For the text-containing cell, return its midpoint in [X, Y] coordinate format. 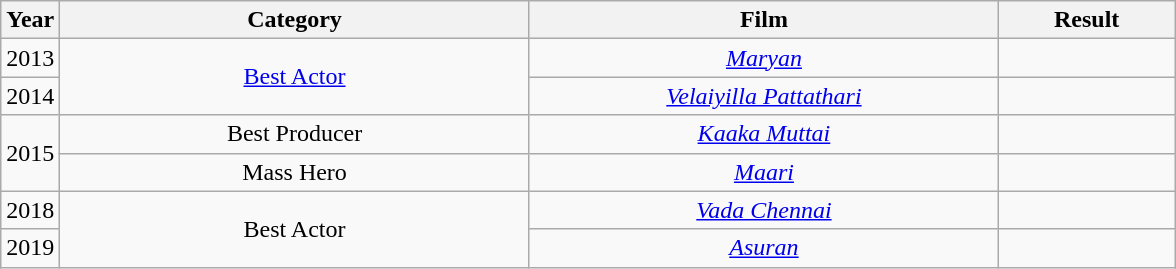
2019 [30, 248]
Vada Chennai [764, 210]
Velaiyilla Pattathari [764, 96]
Year [30, 20]
Maari [764, 172]
Film [764, 20]
Kaaka Muttai [764, 134]
2013 [30, 58]
Best Producer [294, 134]
Mass Hero [294, 172]
Result [1087, 20]
2014 [30, 96]
2018 [30, 210]
2015 [30, 153]
Category [294, 20]
Asuran [764, 248]
Maryan [764, 58]
